Scan for the cell matching the given text and deliver its (X, Y) coordinate at center. 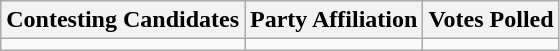
Party Affiliation (334, 20)
Votes Polled (491, 20)
Contesting Candidates (123, 20)
